Identify which cell holds the provided text, then report its (X, Y) central coordinate. 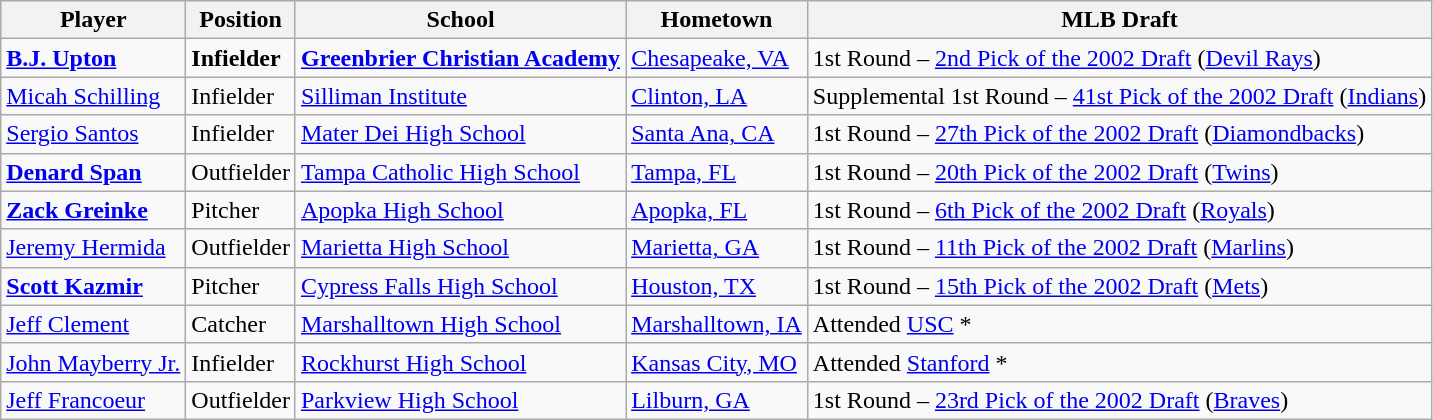
Tampa Catholic High School (460, 172)
1st Round – 2nd Pick of the 2002 Draft (Devil Rays) (1119, 58)
Cypress Falls High School (460, 286)
Greenbrier Christian Academy (460, 58)
Marshalltown, IA (717, 324)
1st Round – 11th Pick of the 2002 Draft (Marlins) (1119, 248)
Player (94, 20)
Jeff Clement (94, 324)
Parkview High School (460, 400)
Marietta, GA (717, 248)
Zack Greinke (94, 210)
Marietta High School (460, 248)
Rockhurst High School (460, 362)
1st Round – 6th Pick of the 2002 Draft (Royals) (1119, 210)
School (460, 20)
Micah Schilling (94, 96)
1st Round – 20th Pick of the 2002 Draft (Twins) (1119, 172)
Silliman Institute (460, 96)
MLB Draft (1119, 20)
Houston, TX (717, 286)
Supplemental 1st Round – 41st Pick of the 2002 Draft (Indians) (1119, 96)
Sergio Santos (94, 134)
Catcher (241, 324)
Santa Ana, CA (717, 134)
Position (241, 20)
Apopka, FL (717, 210)
Jeff Francoeur (94, 400)
Mater Dei High School (460, 134)
Marshalltown High School (460, 324)
Attended Stanford * (1119, 362)
1st Round – 15th Pick of the 2002 Draft (Mets) (1119, 286)
B.J. Upton (94, 58)
Apopka High School (460, 210)
Scott Kazmir (94, 286)
Attended USC * (1119, 324)
Clinton, LA (717, 96)
1st Round – 27th Pick of the 2002 Draft (Diamondbacks) (1119, 134)
Lilburn, GA (717, 400)
John Mayberry Jr. (94, 362)
Denard Span (94, 172)
Jeremy Hermida (94, 248)
Kansas City, MO (717, 362)
Chesapeake, VA (717, 58)
1st Round – 23rd Pick of the 2002 Draft (Braves) (1119, 400)
Hometown (717, 20)
Tampa, FL (717, 172)
